Pinpoint the cell where the given text exists, returning its (x, y) midpoint coordinate. 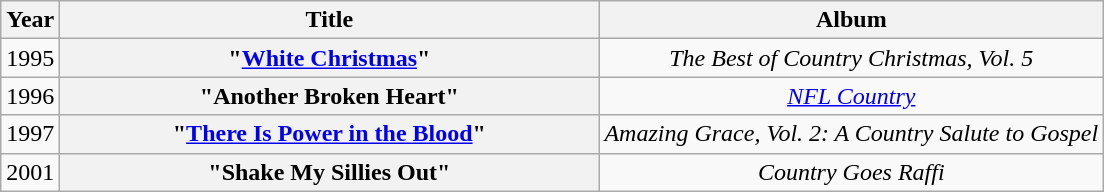
Title (330, 20)
1996 (30, 96)
"White Christmas" (330, 58)
"Shake My Sillies Out" (330, 172)
The Best of Country Christmas, Vol. 5 (852, 58)
Country Goes Raffi (852, 172)
1995 (30, 58)
Amazing Grace, Vol. 2: A Country Salute to Gospel (852, 134)
"Another Broken Heart" (330, 96)
"There Is Power in the Blood" (330, 134)
Album (852, 20)
1997 (30, 134)
2001 (30, 172)
NFL Country (852, 96)
Year (30, 20)
